Locate the cell with the specified text and output its (x, y) center coordinate. 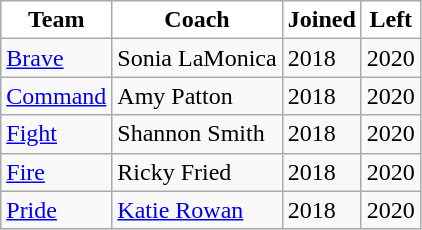
Ricky Fried (197, 172)
Fight (56, 134)
Amy Patton (197, 96)
Coach (197, 20)
Katie Rowan (197, 210)
Joined (322, 20)
Fire (56, 172)
Team (56, 20)
Brave (56, 58)
Command (56, 96)
Shannon Smith (197, 134)
Sonia LaMonica (197, 58)
Left (390, 20)
Pride (56, 210)
